Locate the cell with the specified text and output its [X, Y] center coordinate. 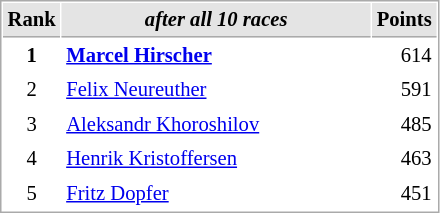
Rank [32, 20]
Fritz Dopfer [216, 194]
Henrik Kristoffersen [216, 158]
1 [32, 56]
451 [404, 194]
2 [32, 90]
591 [404, 90]
4 [32, 158]
5 [32, 194]
463 [404, 158]
Felix Neureuther [216, 90]
Points [404, 20]
3 [32, 124]
Marcel Hirscher [216, 56]
Aleksandr Khoroshilov [216, 124]
485 [404, 124]
after all 10 races [216, 20]
614 [404, 56]
